Return (x, y) of the center of cell containing provided text 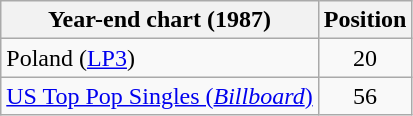
Position (365, 20)
Year-end chart (1987) (160, 20)
Poland (LP3) (160, 58)
US Top Pop Singles (Billboard) (160, 96)
56 (365, 96)
20 (365, 58)
